Detect which cell encompasses the target text, then output its (x, y) center coordinate. 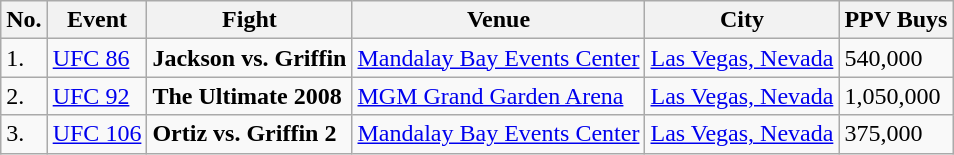
1. (24, 58)
No. (24, 20)
Event (97, 20)
Venue (498, 20)
540,000 (896, 58)
3. (24, 134)
The Ultimate 2008 (250, 96)
UFC 86 (97, 58)
UFC 106 (97, 134)
2. (24, 96)
MGM Grand Garden Arena (498, 96)
PPV Buys (896, 20)
Jackson vs. Griffin (250, 58)
City (742, 20)
1,050,000 (896, 96)
375,000 (896, 134)
Ortiz vs. Griffin 2 (250, 134)
UFC 92 (97, 96)
Fight (250, 20)
